Identify which cell holds the provided text, then report its [X, Y] central coordinate. 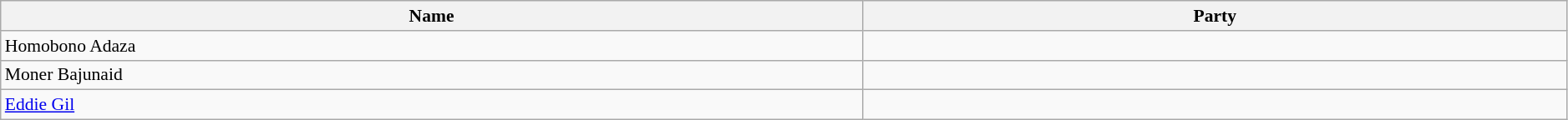
Party [1215, 16]
Eddie Gil [432, 105]
Name [432, 16]
Homobono Adaza [432, 46]
Moner Bajunaid [432, 75]
